Capture the cell that displays the provided text and extract its [X, Y] central coordinate. 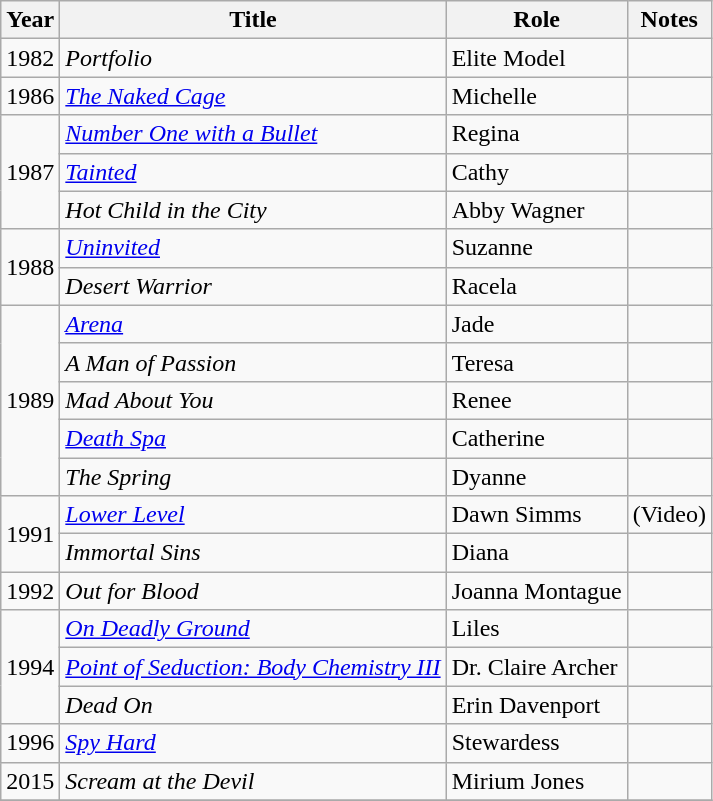
Renee [536, 400]
Michelle [536, 96]
Notes [669, 20]
Uninvited [253, 248]
1988 [30, 267]
Portfolio [253, 58]
Erin Davenport [536, 705]
Joanna Montague [536, 591]
Dawn Simms [536, 515]
1991 [30, 534]
2015 [30, 781]
Scream at the Devil [253, 781]
Dyanne [536, 477]
The Spring [253, 477]
Dr. Claire Archer [536, 667]
Immortal Sins [253, 553]
On Deadly Ground [253, 629]
Elite Model [536, 58]
Catherine [536, 438]
Diana [536, 553]
Point of Seduction: Body Chemistry III [253, 667]
Number One with a Bullet [253, 134]
1996 [30, 743]
Abby Wagner [536, 210]
Tainted [253, 172]
Role [536, 20]
(Video) [669, 515]
Title [253, 20]
1982 [30, 58]
Arena [253, 324]
1989 [30, 400]
Teresa [536, 362]
Out for Blood [253, 591]
Year [30, 20]
Mirium Jones [536, 781]
Mad About You [253, 400]
Cathy [536, 172]
A Man of Passion [253, 362]
1986 [30, 96]
Spy Hard [253, 743]
Suzanne [536, 248]
The Naked Cage [253, 96]
Desert Warrior [253, 286]
Jade [536, 324]
1992 [30, 591]
Racela [536, 286]
Hot Child in the City [253, 210]
1994 [30, 667]
Lower Level [253, 515]
Death Spa [253, 438]
Dead On [253, 705]
Regina [536, 134]
1987 [30, 172]
Liles [536, 629]
Stewardess [536, 743]
